From the cell containing the given text, extract its center point as [X, Y] coordinate. 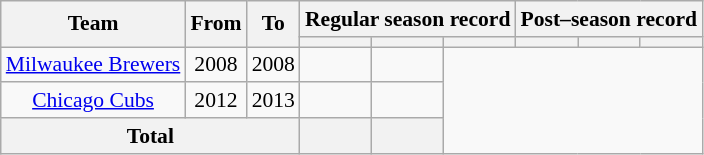
Team [94, 24]
2013 [274, 101]
From [216, 24]
To [274, 24]
Post–season record [608, 19]
2012 [216, 101]
Chicago Cubs [94, 101]
Regular season record [408, 19]
Milwaukee Brewers [94, 65]
Total [150, 136]
